Scan for the cell matching the given text and deliver its (X, Y) coordinate at center. 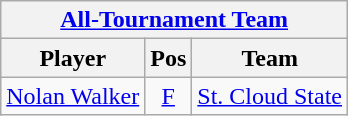
Pos (168, 58)
F (168, 96)
Nolan Walker (73, 96)
St. Cloud State (270, 96)
All-Tournament Team (174, 20)
Team (270, 58)
Player (73, 58)
